Determine the (x, y) coordinate at the center of the cell enclosing the given text.  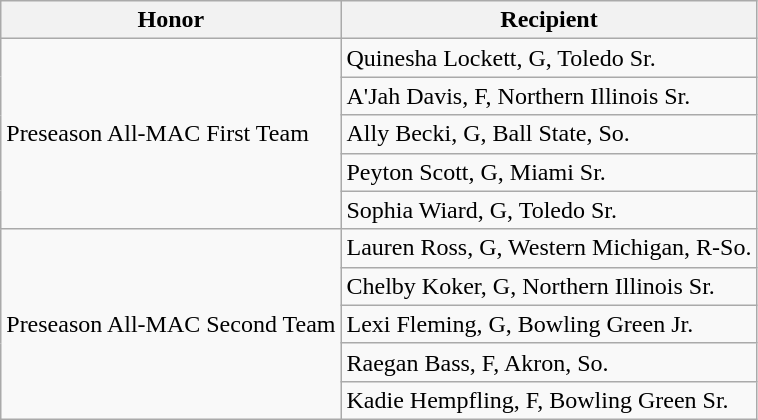
Sophia Wiard, G, Toledo Sr. (549, 210)
Preseason All-MAC First Team (171, 134)
Lauren Ross, G, Western Michigan, R-So. (549, 248)
Raegan Bass, F, Akron, So. (549, 362)
Recipient (549, 20)
Preseason All-MAC Second Team (171, 324)
Quinesha Lockett, G, Toledo Sr. (549, 58)
Lexi Fleming, G, Bowling Green Jr. (549, 324)
Peyton Scott, G, Miami Sr. (549, 172)
Kadie Hempfling, F, Bowling Green Sr. (549, 400)
Chelby Koker, G, Northern Illinois Sr. (549, 286)
A'Jah Davis, F, Northern Illinois Sr. (549, 96)
Honor (171, 20)
Ally Becki, G, Ball State, So. (549, 134)
